Provide the [X, Y] coordinate of the cell's center where the given text is located.  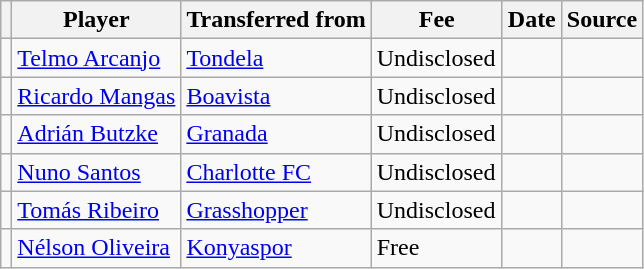
Telmo Arcanjo [96, 58]
Player [96, 20]
Free [436, 248]
Fee [436, 20]
Tomás Ribeiro [96, 210]
Granada [276, 134]
Transferred from [276, 20]
Boavista [276, 96]
Nuno Santos [96, 172]
Ricardo Mangas [96, 96]
Charlotte FC [276, 172]
Adrián Butzke [96, 134]
Date [532, 20]
Grasshopper [276, 210]
Source [602, 20]
Konyaspor [276, 248]
Nélson Oliveira [96, 248]
Tondela [276, 58]
